Locate the cell with the specified text and output its [x, y] center coordinate. 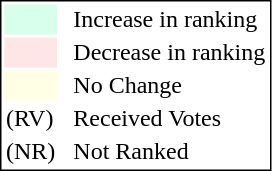
(NR) [30, 151]
Decrease in ranking [170, 53]
Not Ranked [170, 151]
No Change [170, 85]
Received Votes [170, 119]
(RV) [30, 119]
Increase in ranking [170, 19]
